Detect which cell encompasses the target text, then output its [x, y] center coordinate. 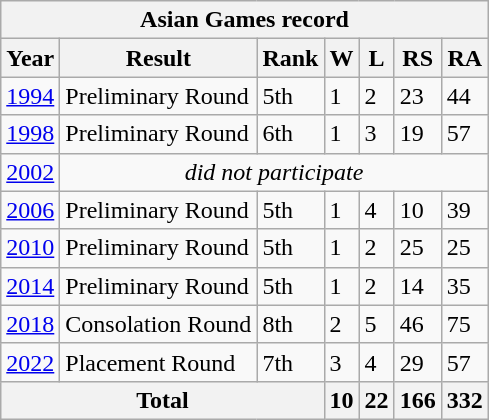
Year [30, 58]
29 [418, 362]
35 [464, 286]
Asian Games record [245, 20]
1994 [30, 96]
2018 [30, 324]
46 [418, 324]
RS [418, 58]
39 [464, 210]
L [376, 58]
Placement Round [158, 362]
1998 [30, 134]
75 [464, 324]
332 [464, 400]
8th [290, 324]
44 [464, 96]
RA [464, 58]
Rank [290, 58]
7th [290, 362]
14 [418, 286]
166 [418, 400]
W [342, 58]
2014 [30, 286]
2022 [30, 362]
2002 [30, 172]
Consolation Round [158, 324]
6th [290, 134]
Total [162, 400]
2010 [30, 248]
22 [376, 400]
23 [418, 96]
did not participate [274, 172]
5 [376, 324]
19 [418, 134]
Result [158, 58]
2006 [30, 210]
